Return (X, Y) of the center of cell containing provided text 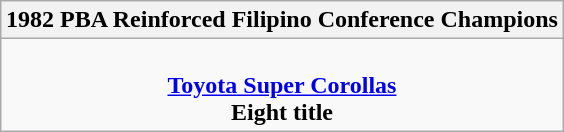
Toyota Super Corollas Eight title (282, 85)
1982 PBA Reinforced Filipino Conference Champions (282, 20)
